Provide the [X, Y] coordinate of the cell's center where the given text is located.  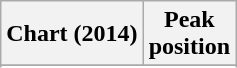
Chart (2014) [72, 34]
Peakposition [189, 34]
